Return (x, y) of the center of cell containing provided text 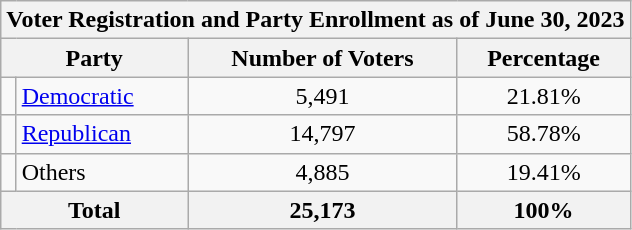
Voter Registration and Party Enrollment as of June 30, 2023 (316, 20)
Others (102, 172)
4,885 (323, 172)
58.78% (544, 134)
Percentage (544, 58)
Total (94, 210)
19.41% (544, 172)
100% (544, 210)
25,173 (323, 210)
Democratic (102, 96)
Party (94, 58)
5,491 (323, 96)
14,797 (323, 134)
Number of Voters (323, 58)
21.81% (544, 96)
Republican (102, 134)
